Determine the [x, y] coordinate at the center of the cell enclosing the given text.  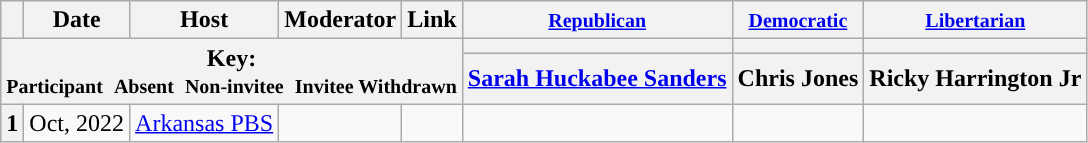
Link [432, 20]
Sarah Huckabee Sanders [597, 78]
Oct, 2022 [77, 123]
Arkansas PBS [204, 123]
Ricky Harrington Jr [976, 78]
Libertarian [976, 20]
Democratic [798, 20]
Moderator [340, 20]
Key: Participant Absent Non-invitee Invitee Withdrawn [232, 72]
Date [77, 20]
1 [12, 123]
Host [204, 20]
Chris Jones [798, 78]
Republican [597, 20]
